Find where the given text appears and provide that cell's center as [X, Y] coordinate. 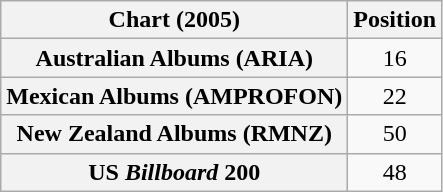
50 [395, 134]
22 [395, 96]
US Billboard 200 [174, 172]
New Zealand Albums (RMNZ) [174, 134]
Position [395, 20]
Chart (2005) [174, 20]
Mexican Albums (AMPROFON) [174, 96]
Australian Albums (ARIA) [174, 58]
16 [395, 58]
48 [395, 172]
